From the cell containing the given text, extract its center point as [x, y] coordinate. 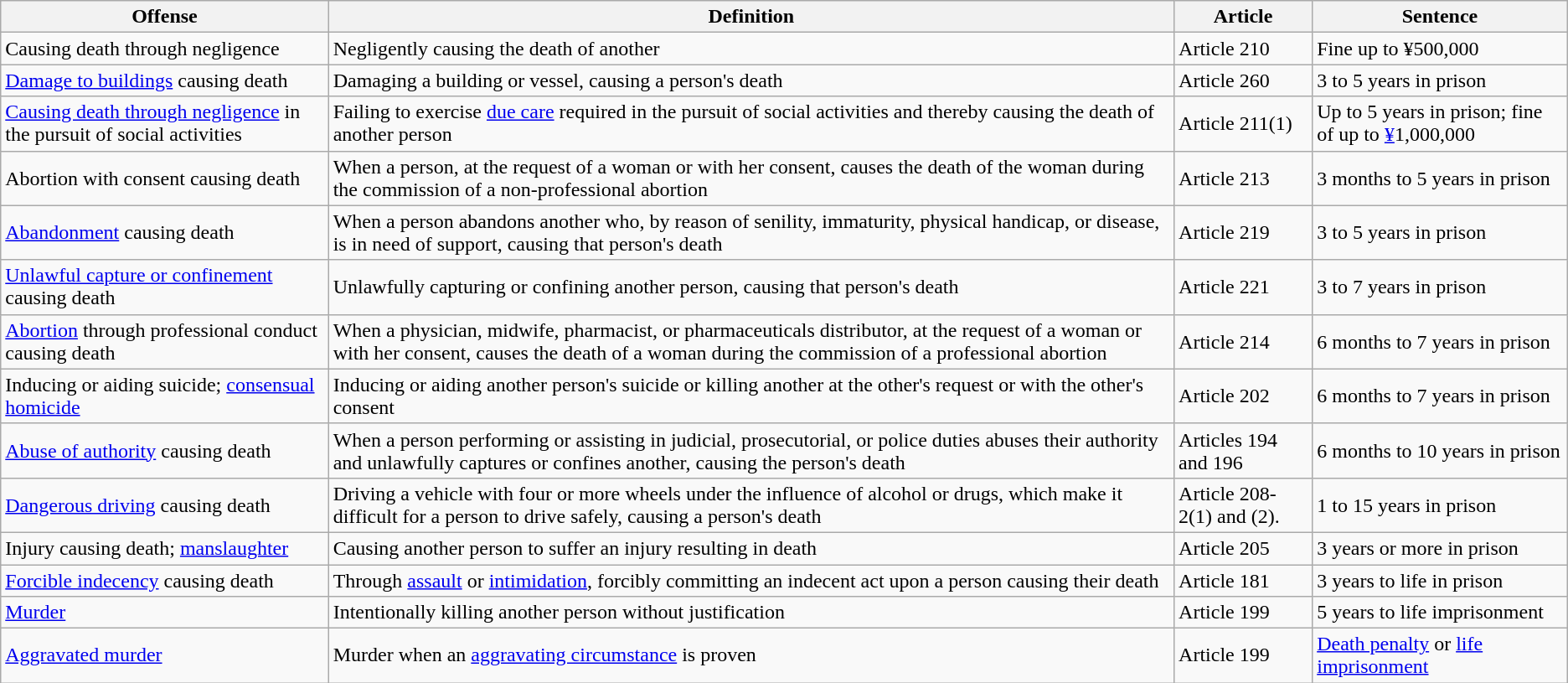
Dangerous driving causing death [164, 504]
Failing to exercise due care required in the pursuit of social activities and thereby causing the death of another person [750, 124]
Article 260 [1243, 80]
Damage to buildings causing death [164, 80]
Damaging a building or vessel, causing a person's death [750, 80]
6 months to 10 years in prison [1441, 451]
Causing another person to suffer an injury resulting in death [750, 548]
Abortion through professional conduct causing death [164, 342]
Abandonment causing death [164, 233]
Aggravated murder [164, 655]
Injury causing death; manslaughter [164, 548]
Murder [164, 613]
3 years to life in prison [1441, 581]
Article 211(1) [1243, 124]
Unlawful capture or confinement causing death [164, 287]
Article 210 [1243, 49]
Inducing or aiding suicide; consensual homicide [164, 396]
Articles 194 and 196 [1243, 451]
3 months to 5 years in prison [1441, 178]
Intentionally killing another person without justification [750, 613]
Sentence [1441, 17]
Abortion with consent causing death [164, 178]
Unlawfully capturing or confining another person, causing that person's death [750, 287]
Forcible indecency causing death [164, 581]
Abuse of authority causing death [164, 451]
Through assault or intimidation, forcibly committing an indecent act upon a person causing their death [750, 581]
Article 202 [1243, 396]
Article 208-2(1) and (2). [1243, 504]
Causing death through negligence in the pursuit of social activities [164, 124]
Article 219 [1243, 233]
Article 221 [1243, 287]
Article [1243, 17]
5 years to life imprisonment [1441, 613]
Murder when an aggravating circumstance is proven [750, 655]
Inducing or aiding another person's suicide or killing another at the other's request or with the other's consent [750, 396]
1 to 15 years in prison [1441, 504]
Definition [750, 17]
Up to 5 years in prison; fine of up to ¥1,000,000 [1441, 124]
Article 205 [1243, 548]
3 to 7 years in prison [1441, 287]
Article 181 [1243, 581]
Article 214 [1243, 342]
Causing death through negligence [164, 49]
Death penalty or life imprisonment [1441, 655]
Fine up to ¥500,000 [1441, 49]
3 years or more in prison [1441, 548]
When a person, at the request of a woman or with her consent, causes the death of the woman during the commission of a non-professional abortion [750, 178]
Negligently causing the death of another [750, 49]
Offense [164, 17]
Article 213 [1243, 178]
